For the text-containing cell, return its midpoint in (X, Y) coordinate format. 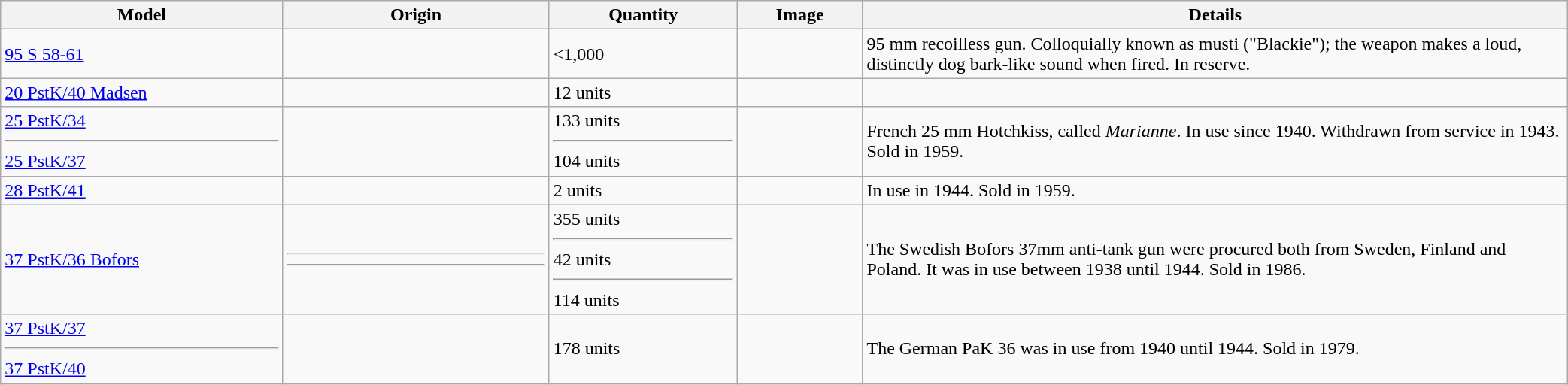
French 25 mm Hotchkiss, called Marianne. In use since 1940. Withdrawn from service in 1943. Sold in 1959. (1215, 141)
37 PstK/3737 PstK/40 (141, 349)
12 units (643, 92)
133 units104 units (643, 141)
Model (141, 15)
In use in 1944. Sold in 1959. (1215, 190)
25 PstK/3425 PstK/37 (141, 141)
<1,000 (643, 54)
Quantity (643, 15)
The German PaK 36 was in use from 1940 until 1944. Sold in 1979. (1215, 349)
28 PstK/41 (141, 190)
Origin (416, 15)
37 PstK/36 Bofors (141, 259)
178 units (643, 349)
2 units (643, 190)
355 units42 units114 units (643, 259)
95 mm recoilless gun. Colloquially known as musti ("Blackie"); the weapon makes a loud, distinctly dog bark-like sound when fired. In reserve. (1215, 54)
Image (800, 15)
20 PstK/40 Madsen (141, 92)
95 S 58-61 (141, 54)
The Swedish Bofors 37mm anti-tank gun were procured both from Sweden, Finland and Poland. It was in use between 1938 until 1944. Sold in 1986. (1215, 259)
Details (1215, 15)
